From the cell containing the given text, extract its center point as [x, y] coordinate. 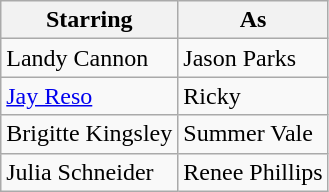
Starring [90, 20]
As [253, 20]
Brigitte Kingsley [90, 134]
Landy Cannon [90, 58]
Summer Vale [253, 134]
Renee Phillips [253, 172]
Julia Schneider [90, 172]
Jay Reso [90, 96]
Jason Parks [253, 58]
Ricky [253, 96]
